Capture the cell that displays the provided text and extract its [X, Y] central coordinate. 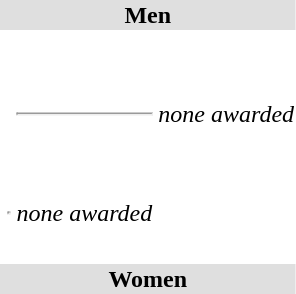
Women [148, 279]
Men [148, 15]
